Return [x, y] of the center of cell containing provided text 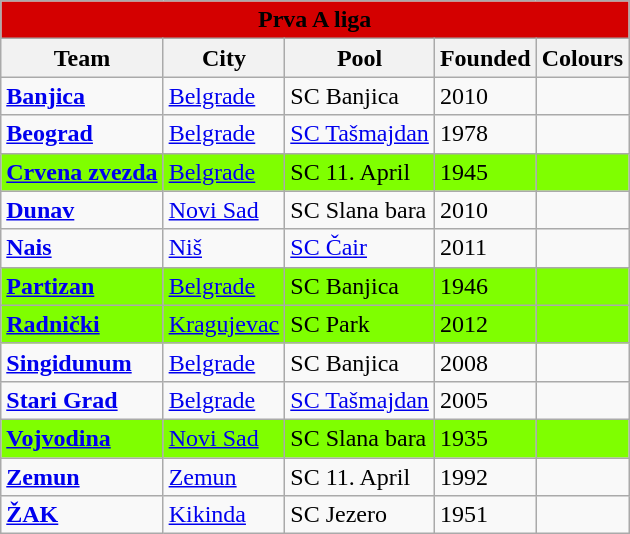
City [224, 58]
Singidunum [82, 362]
2008 [485, 362]
SC Jezero [360, 515]
Dunav [82, 210]
Kragujevac [224, 324]
Partizan [82, 286]
Pool [360, 58]
Crvena zvezda [82, 172]
Radnički [82, 324]
1951 [485, 515]
2011 [485, 248]
ŽAK [82, 515]
Beograd [82, 134]
1945 [485, 172]
Team [82, 58]
Kikinda [224, 515]
Banjica [82, 96]
SC Čair [360, 248]
2012 [485, 324]
SC Park [360, 324]
Founded [485, 58]
1935 [485, 438]
1992 [485, 477]
2005 [485, 400]
Niš [224, 248]
1946 [485, 286]
1978 [485, 134]
Prva A liga [315, 20]
Stari Grad [82, 400]
Colours [582, 58]
Nais [82, 248]
Vojvodina [82, 438]
